Return (x, y) of the center of cell containing provided text 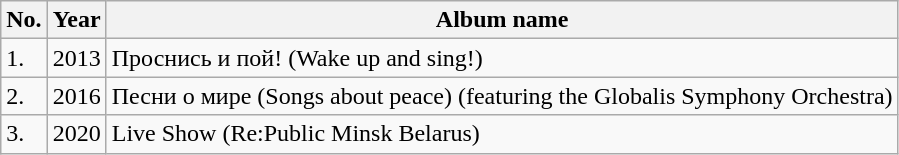
Album name (502, 20)
2. (24, 96)
Проснись и пой! (Wake up and sing!) (502, 58)
2020 (76, 134)
Year (76, 20)
2016 (76, 96)
Live Show (Re:Public Minsk Belarus) (502, 134)
1. (24, 58)
2013 (76, 58)
3. (24, 134)
Песни о мире (Songs about peace) (featuring the Globalis Symphony Orchestra) (502, 96)
No. (24, 20)
